From the cell containing the given text, extract its center point as [x, y] coordinate. 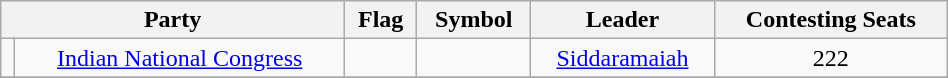
Flag [380, 20]
Party [173, 20]
Leader [623, 20]
222 [830, 58]
Symbol [474, 20]
Indian National Congress [180, 58]
Contesting Seats [830, 20]
Siddaramaiah [623, 58]
